For the text-containing cell, return its midpoint in (x, y) coordinate format. 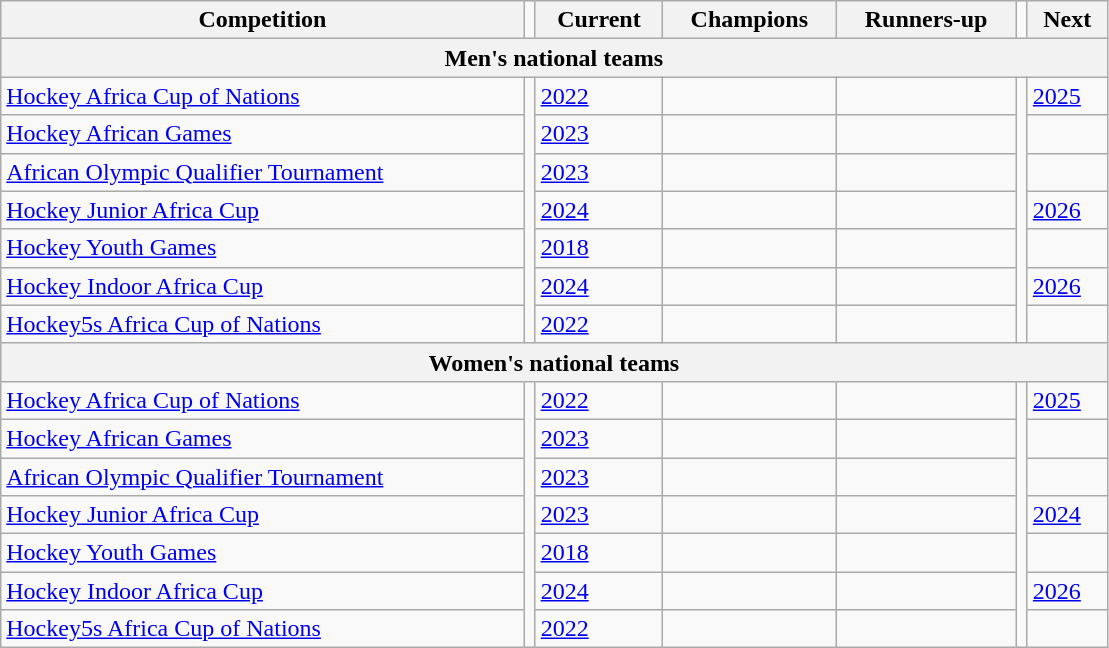
Runners-up (926, 20)
Next (1067, 20)
Current (599, 20)
Champions (750, 20)
Competition (262, 20)
Men's national teams (554, 58)
Women's national teams (554, 362)
